Determine the [X, Y] coordinate at the center of the cell enclosing the given text.  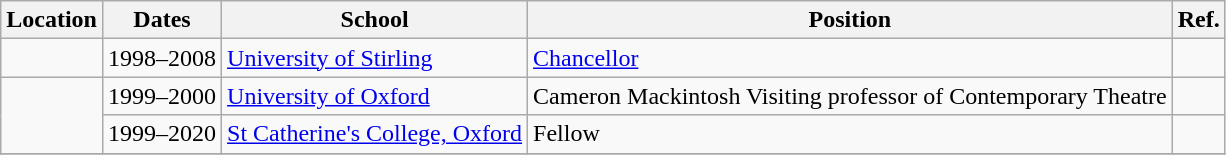
Ref. [1198, 20]
St Catherine's College, Oxford [375, 134]
University of Oxford [375, 96]
Fellow [850, 134]
School [375, 20]
Location [52, 20]
Dates [162, 20]
Chancellor [850, 58]
1998–2008 [162, 58]
1999–2020 [162, 134]
Cameron Mackintosh Visiting professor of Contemporary Theatre [850, 96]
1999–2000 [162, 96]
University of Stirling [375, 58]
Position [850, 20]
